Output the (x, y) coordinate of the center of the cell containing the given text.  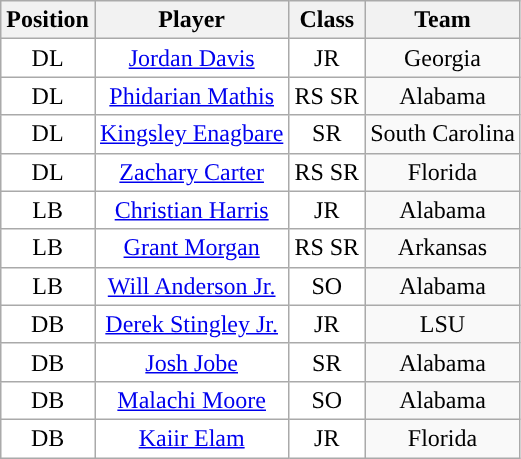
Player (191, 20)
Malachi Moore (191, 400)
Jordan Davis (191, 58)
Class (327, 20)
Will Anderson Jr. (191, 286)
Derek Stingley Jr. (191, 324)
Christian Harris (191, 210)
Phidarian Mathis (191, 96)
Team (443, 20)
Kingsley Enagbare (191, 134)
Arkansas (443, 248)
Georgia (443, 58)
Kaiir Elam (191, 438)
LSU (443, 324)
Position (48, 20)
South Carolina (443, 134)
Zachary Carter (191, 172)
Grant Morgan (191, 248)
Josh Jobe (191, 362)
